Search for the cell housing the specified text and yield its [X, Y] center coordinate. 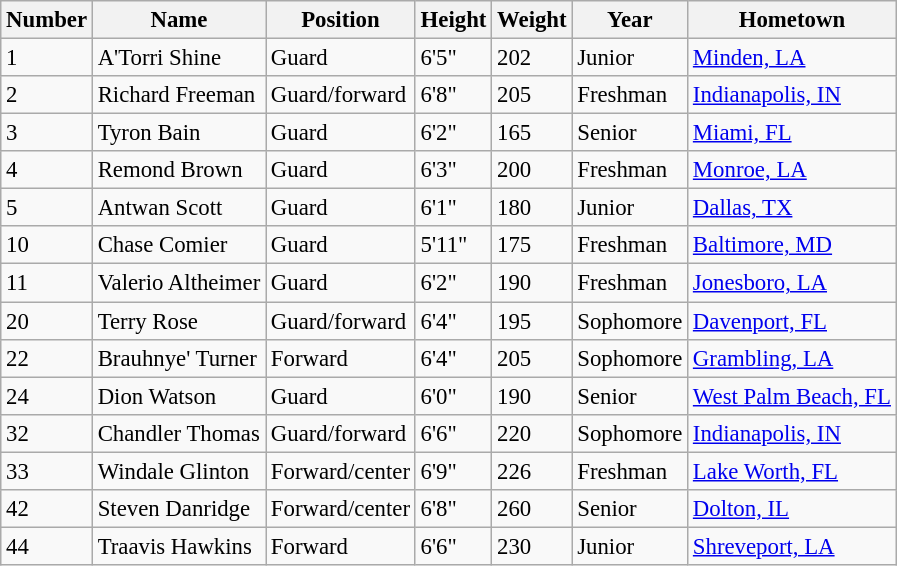
Weight [532, 20]
Chase Comier [178, 245]
4 [47, 170]
202 [532, 58]
Shreveport, LA [792, 546]
6'5" [453, 58]
Richard Freeman [178, 95]
226 [532, 471]
Tyron Bain [178, 133]
Dion Watson [178, 396]
Chandler Thomas [178, 433]
6'1" [453, 208]
195 [532, 321]
6'0" [453, 396]
20 [47, 321]
Name [178, 20]
Position [341, 20]
Minden, LA [792, 58]
Dallas, TX [792, 208]
Baltimore, MD [792, 245]
Dolton, IL [792, 509]
200 [532, 170]
2 [47, 95]
10 [47, 245]
33 [47, 471]
32 [47, 433]
West Palm Beach, FL [792, 396]
Height [453, 20]
220 [532, 433]
Steven Danridge [178, 509]
3 [47, 133]
22 [47, 358]
Hometown [792, 20]
Miami, FL [792, 133]
175 [532, 245]
Antwan Scott [178, 208]
Lake Worth, FL [792, 471]
Brauhnye' Turner [178, 358]
Remond Brown [178, 170]
Grambling, LA [792, 358]
Year [630, 20]
11 [47, 283]
6'9" [453, 471]
Valerio Altheimer [178, 283]
42 [47, 509]
A'Torri Shine [178, 58]
24 [47, 396]
165 [532, 133]
230 [532, 546]
5'11" [453, 245]
44 [47, 546]
1 [47, 58]
Terry Rose [178, 321]
Monroe, LA [792, 170]
Jonesboro, LA [792, 283]
Davenport, FL [792, 321]
260 [532, 509]
5 [47, 208]
6'3" [453, 170]
Windale Glinton [178, 471]
180 [532, 208]
Number [47, 20]
Traavis Hawkins [178, 546]
